For the text-containing cell, return its midpoint in (x, y) coordinate format. 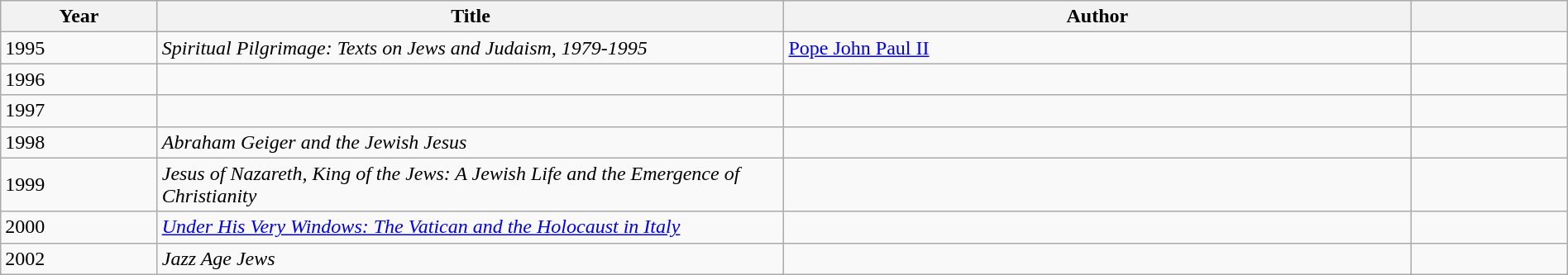
Year (79, 17)
1996 (79, 79)
1999 (79, 185)
Jazz Age Jews (471, 258)
1998 (79, 142)
1995 (79, 48)
2002 (79, 258)
Abraham Geiger and the Jewish Jesus (471, 142)
2000 (79, 227)
Author (1097, 17)
Jesus of Nazareth, King of the Jews: A Jewish Life and the Emergence of Christianity (471, 185)
Pope John Paul II (1097, 48)
Title (471, 17)
Under His Very Windows: The Vatican and the Holocaust in Italy (471, 227)
1997 (79, 111)
Spiritual Pilgrimage: Texts on Jews and Judaism, 1979-1995 (471, 48)
